Extract the [x, y] coordinate from the center of the cell holding the provided text.  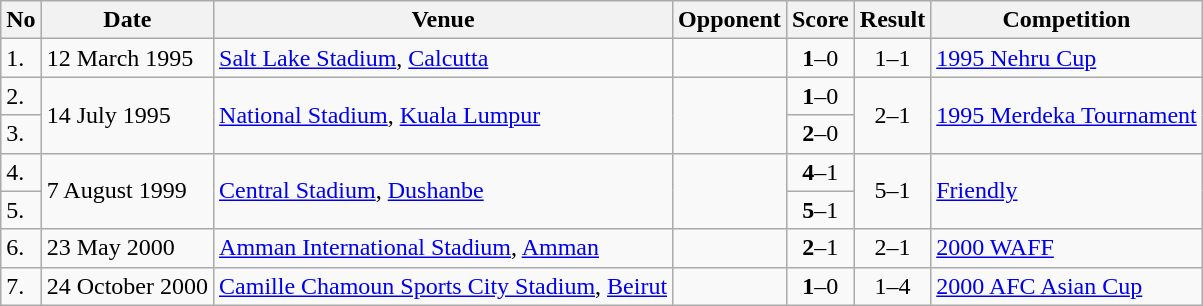
3. [21, 134]
Friendly [1067, 191]
2. [21, 96]
12 March 1995 [127, 58]
Result [892, 20]
Salt Lake Stadium, Calcutta [444, 58]
1. [21, 58]
Camille Chamoun Sports City Stadium, Beirut [444, 286]
National Stadium, Kuala Lumpur [444, 115]
Opponent [730, 20]
Central Stadium, Dushanbe [444, 191]
7. [21, 286]
24 October 2000 [127, 286]
Score [820, 20]
1–1 [892, 58]
4. [21, 172]
23 May 2000 [127, 248]
1995 Nehru Cup [1067, 58]
14 July 1995 [127, 115]
No [21, 20]
1–4 [892, 286]
7 August 1999 [127, 191]
Date [127, 20]
2–0 [820, 134]
Competition [1067, 20]
5. [21, 210]
2000 WAFF [1067, 248]
6. [21, 248]
2000 AFC Asian Cup [1067, 286]
4–1 [820, 172]
Venue [444, 20]
1995 Merdeka Tournament [1067, 115]
Amman International Stadium, Amman [444, 248]
